Scan for the cell matching the given text and deliver its (x, y) coordinate at center. 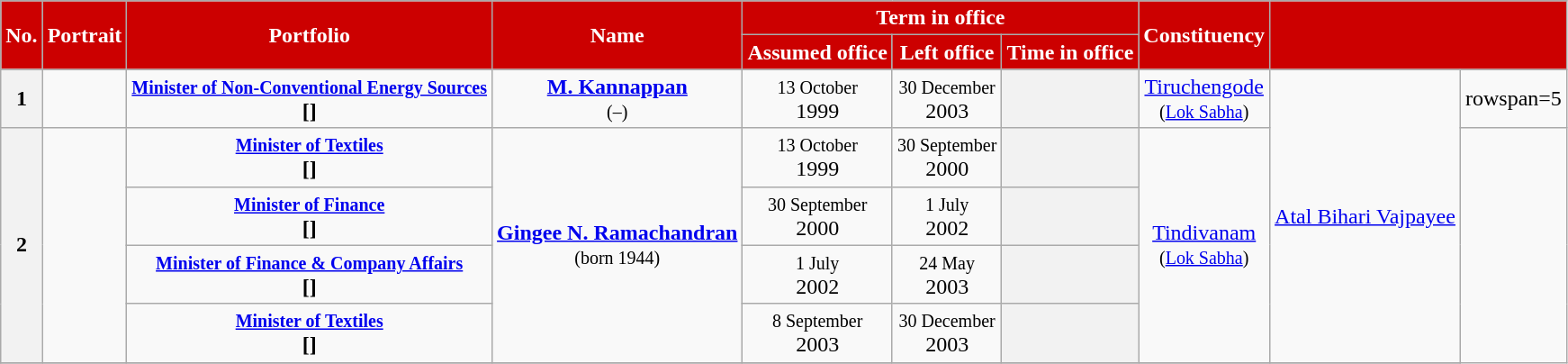
Portfolio (310, 35)
Tiruchengode(Lok Sabha) (1204, 99)
8 September2003 (817, 333)
Tindivanam(Lok Sabha) (1204, 245)
Assumed office (817, 52)
Gingee N. Ramachandran(born 1944) (617, 245)
Minister of Non-Conventional Energy Sources[] (310, 99)
Name (617, 35)
Constituency (1204, 35)
rowspan=5 (1513, 99)
Portrait (85, 35)
Left office (947, 52)
1 (22, 99)
No. (22, 35)
Atal Bihari Vajpayee (1365, 216)
13 October 1999 (817, 157)
Term in office (941, 18)
Minister of Finance & Company Affairs[] (310, 274)
2 (22, 245)
13 October1999 (817, 99)
Time in office (1070, 52)
M. Kannappan(–) (617, 99)
Minister of Finance[] (310, 216)
24 May2003 (947, 274)
